Provide the [X, Y] coordinate of the cell's center where the given text is located.  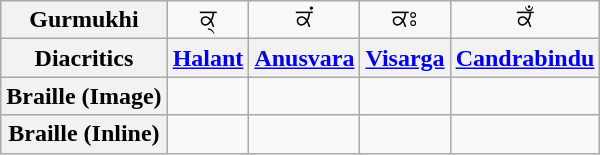
ਕਂ [304, 20]
ਕ੍ [208, 20]
Braille (Inline) [84, 134]
Anusvara [304, 58]
ਕਁ [525, 20]
ਕਃ [405, 20]
Diacritics [84, 58]
Halant [208, 58]
Candrabindu [525, 58]
Visarga [405, 58]
Gurmukhi [84, 20]
Braille (Image) [84, 96]
